Extract the (X, Y) coordinate from the center of the cell holding the provided text.  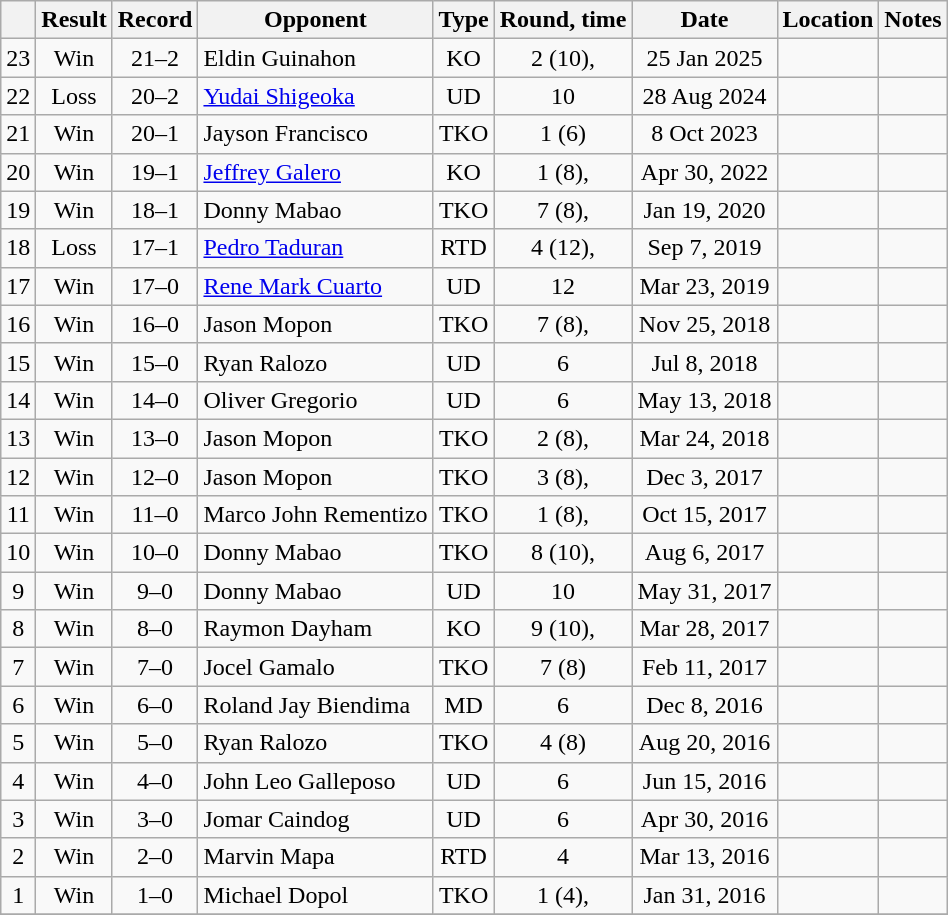
9 (18, 591)
Type (464, 20)
Jeffrey Galero (316, 172)
9–0 (155, 591)
Mar 24, 2018 (704, 438)
16–0 (155, 324)
25 Jan 2025 (704, 58)
20–2 (155, 96)
1 (4), (563, 895)
20–1 (155, 134)
3 (18, 819)
21–2 (155, 58)
7 (18, 667)
Feb 11, 2017 (704, 667)
2 (10), (563, 58)
Nov 25, 2018 (704, 324)
4 (12), (563, 248)
Dec 3, 2017 (704, 477)
18 (18, 248)
1 (18, 895)
Jomar Caindog (316, 819)
6–0 (155, 705)
Oct 15, 2017 (704, 515)
MD (464, 705)
14–0 (155, 400)
28 Aug 2024 (704, 96)
2 (18, 857)
13 (18, 438)
4–0 (155, 781)
Notes (913, 20)
15–0 (155, 362)
12–0 (155, 477)
7 (8) (563, 667)
Result (74, 20)
Mar 28, 2017 (704, 629)
Round, time (563, 20)
23 (18, 58)
1 (6) (563, 134)
Raymon Dayham (316, 629)
13–0 (155, 438)
14 (18, 400)
17–0 (155, 286)
Opponent (316, 20)
Date (704, 20)
21 (18, 134)
15 (18, 362)
Aug 6, 2017 (704, 553)
Rene Mark Cuarto (316, 286)
8 (18, 629)
18–1 (155, 210)
19 (18, 210)
Aug 20, 2016 (704, 743)
Apr 30, 2022 (704, 172)
19–1 (155, 172)
Jul 8, 2018 (704, 362)
Jocel Gamalo (316, 667)
Pedro Taduran (316, 248)
17–1 (155, 248)
3–0 (155, 819)
Eldin Guinahon (316, 58)
Location (828, 20)
3 (8), (563, 477)
Apr 30, 2016 (704, 819)
22 (18, 96)
8–0 (155, 629)
Marco John Rementizo (316, 515)
May 13, 2018 (704, 400)
2 (8), (563, 438)
Oliver Gregorio (316, 400)
Mar 13, 2016 (704, 857)
11 (18, 515)
Yudai Shigeoka (316, 96)
1–0 (155, 895)
John Leo Galleposo (316, 781)
Sep 7, 2019 (704, 248)
Marvin Mapa (316, 857)
Jayson Francisco (316, 134)
May 31, 2017 (704, 591)
17 (18, 286)
16 (18, 324)
7–0 (155, 667)
20 (18, 172)
8 Oct 2023 (704, 134)
Jan 19, 2020 (704, 210)
Roland Jay Biendima (316, 705)
2–0 (155, 857)
Mar 23, 2019 (704, 286)
Michael Dopol (316, 895)
Record (155, 20)
5 (18, 743)
4 (8) (563, 743)
11–0 (155, 515)
Dec 8, 2016 (704, 705)
10–0 (155, 553)
9 (10), (563, 629)
8 (10), (563, 553)
Jun 15, 2016 (704, 781)
Jan 31, 2016 (704, 895)
5–0 (155, 743)
